Return the (x, y) coordinate for the center point of the cell that contains the specified text.  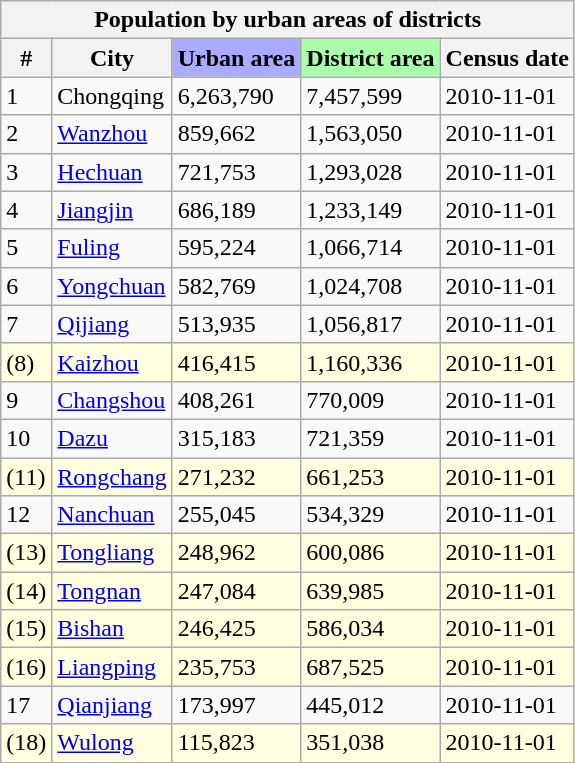
Qijiang (112, 324)
7 (26, 324)
1,160,336 (370, 362)
661,253 (370, 477)
4 (26, 210)
(18) (26, 743)
12 (26, 515)
7,457,599 (370, 96)
248,962 (236, 553)
416,415 (236, 362)
246,425 (236, 629)
Jiangjin (112, 210)
1,056,817 (370, 324)
Yongchuan (112, 286)
721,753 (236, 172)
115,823 (236, 743)
Kaizhou (112, 362)
6,263,790 (236, 96)
687,525 (370, 667)
408,261 (236, 400)
Population by urban areas of districts (288, 20)
(14) (26, 591)
173,997 (236, 705)
10 (26, 438)
Nanchuan (112, 515)
City (112, 58)
Dazu (112, 438)
315,183 (236, 438)
600,086 (370, 553)
235,753 (236, 667)
1,293,028 (370, 172)
Wulong (112, 743)
582,769 (236, 286)
Wanzhou (112, 134)
(11) (26, 477)
595,224 (236, 248)
Changshou (112, 400)
2 (26, 134)
271,232 (236, 477)
Fuling (112, 248)
Qianjiang (112, 705)
Tongnan (112, 591)
639,985 (370, 591)
1 (26, 96)
859,662 (236, 134)
1,066,714 (370, 248)
17 (26, 705)
(8) (26, 362)
445,012 (370, 705)
Tongliang (112, 553)
5 (26, 248)
Rongchang (112, 477)
534,329 (370, 515)
# (26, 58)
Liangping (112, 667)
6 (26, 286)
513,935 (236, 324)
1,233,149 (370, 210)
1,563,050 (370, 134)
(16) (26, 667)
9 (26, 400)
3 (26, 172)
721,359 (370, 438)
255,045 (236, 515)
770,009 (370, 400)
1,024,708 (370, 286)
Hechuan (112, 172)
(15) (26, 629)
Census date (507, 58)
Chongqing (112, 96)
Urban area (236, 58)
586,034 (370, 629)
686,189 (236, 210)
District area (370, 58)
351,038 (370, 743)
(13) (26, 553)
Bishan (112, 629)
247,084 (236, 591)
